Capture the cell that displays the provided text and extract its [X, Y] central coordinate. 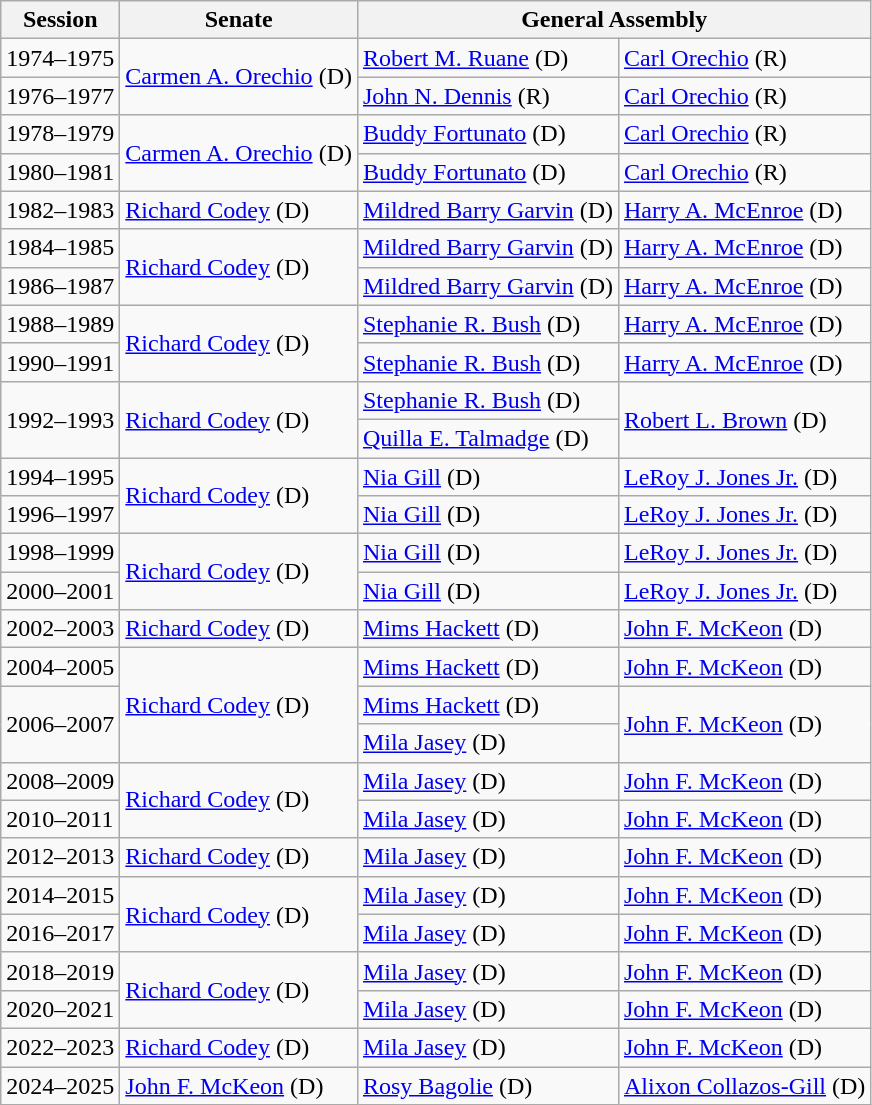
1978–1979 [60, 134]
1990–1991 [60, 362]
Robert L. Brown (D) [744, 419]
Robert M. Ruane (D) [488, 58]
Alixon Collazos-Gill (D) [744, 1085]
1998–1999 [60, 553]
Rosy Bagolie (D) [488, 1085]
1974–1975 [60, 58]
1976–1977 [60, 96]
2006–2007 [60, 724]
2000–2001 [60, 591]
1984–1985 [60, 248]
General Assembly [614, 20]
Session [60, 20]
2024–2025 [60, 1085]
2004–2005 [60, 667]
2022–2023 [60, 1047]
1996–1997 [60, 515]
2014–2015 [60, 895]
Quilla E. Talmadge (D) [488, 438]
2012–2013 [60, 857]
1982–1983 [60, 210]
2018–2019 [60, 971]
John N. Dennis (R) [488, 96]
2020–2021 [60, 1009]
1986–1987 [60, 286]
1994–1995 [60, 477]
1980–1981 [60, 172]
2010–2011 [60, 819]
2002–2003 [60, 629]
2016–2017 [60, 933]
1988–1989 [60, 324]
2008–2009 [60, 781]
Senate [239, 20]
1992–1993 [60, 419]
